Return the [X, Y] coordinate for the center point of the cell that contains the specified text.  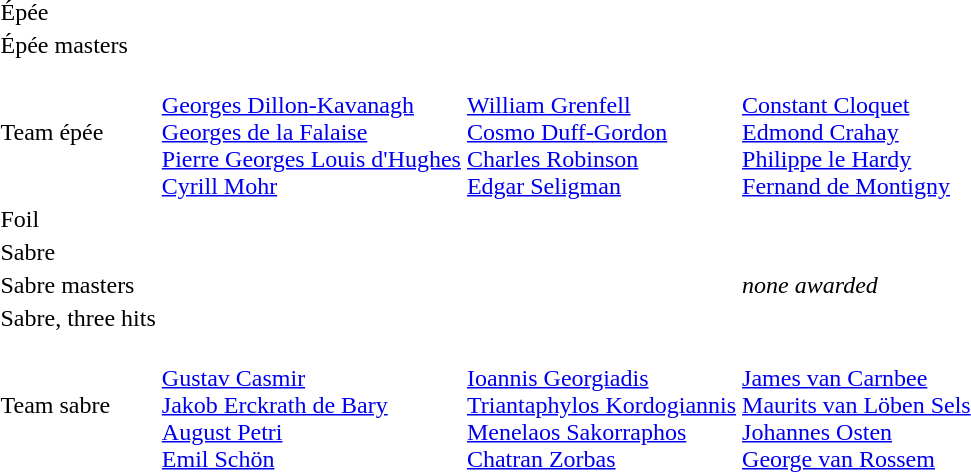
William GrenfellCosmo Duff-GordonCharles RobinsonEdgar Seligman [601, 132]
Georges Dillon-KavanaghGeorges de la FalaisePierre Georges Louis d'HughesCyrill Mohr [311, 132]
